Capture the cell that displays the provided text and extract its [X, Y] central coordinate. 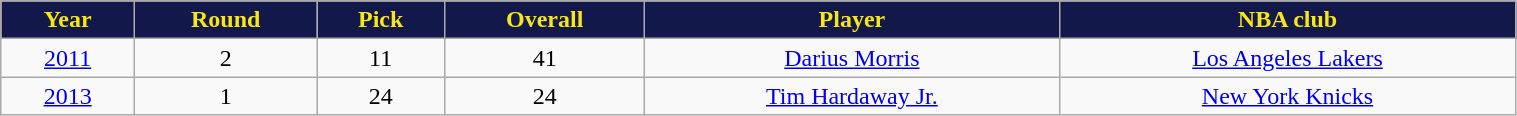
Los Angeles Lakers [1288, 58]
41 [545, 58]
Overall [545, 20]
11 [381, 58]
Player [852, 20]
Darius Morris [852, 58]
Round [226, 20]
NBA club [1288, 20]
2011 [68, 58]
2 [226, 58]
Year [68, 20]
2013 [68, 96]
New York Knicks [1288, 96]
Pick [381, 20]
Tim Hardaway Jr. [852, 96]
1 [226, 96]
